Output the (x, y) coordinate of the center of the cell containing the given text.  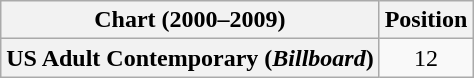
US Adult Contemporary (Billboard) (190, 58)
12 (426, 58)
Position (426, 20)
Chart (2000–2009) (190, 20)
